Search for the cell housing the specified text and yield its [x, y] center coordinate. 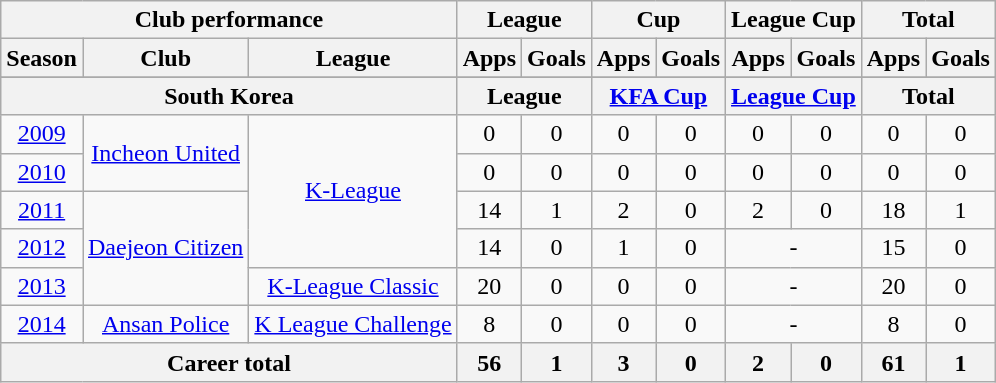
South Korea [229, 96]
Career total [229, 362]
2009 [42, 134]
Ansan Police [165, 324]
Daejeon Citizen [165, 248]
3 [623, 362]
Season [42, 58]
2010 [42, 172]
15 [893, 248]
2011 [42, 210]
KFA Cup [658, 96]
2013 [42, 286]
56 [489, 362]
2014 [42, 324]
K League Challenge [353, 324]
Cup [658, 20]
K-League Classic [353, 286]
K-League [353, 191]
2012 [42, 248]
Club performance [229, 20]
Incheon United [165, 153]
61 [893, 362]
Club [165, 58]
18 [893, 210]
